Return (x, y) of the center of cell containing provided text 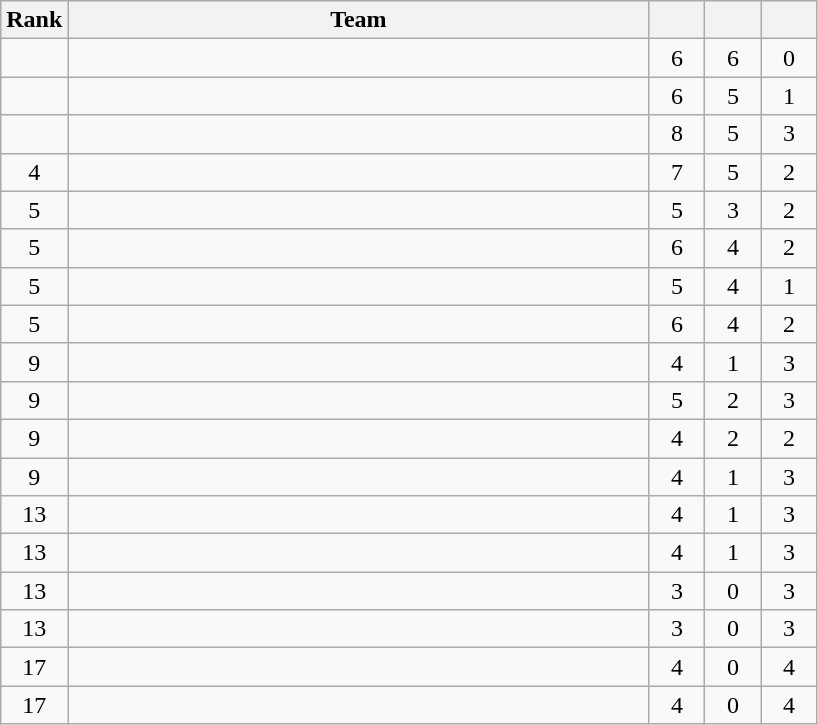
Rank (34, 20)
7 (677, 172)
Team (358, 20)
8 (677, 134)
